Scan for the cell matching the given text and deliver its [x, y] coordinate at center. 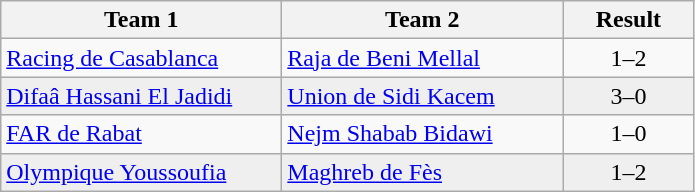
Nejm Shabab Bidawi [422, 134]
Result [628, 20]
Difaâ Hassani El Jadidi [142, 96]
Racing de Casablanca [142, 58]
FAR de Rabat [142, 134]
Team 1 [142, 20]
Team 2 [422, 20]
3–0 [628, 96]
1–0 [628, 134]
Olympique Youssoufia [142, 172]
Maghreb de Fès [422, 172]
Raja de Beni Mellal [422, 58]
Union de Sidi Kacem [422, 96]
